For the text-containing cell, return its midpoint in [X, Y] coordinate format. 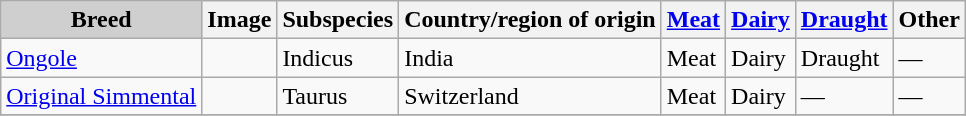
Breed [102, 20]
Taurus [338, 96]
Ongole [102, 58]
Switzerland [530, 96]
Other [929, 20]
Image [240, 20]
Country/region of origin [530, 20]
Indicus [338, 58]
Original Simmental [102, 96]
India [530, 58]
Subspecies [338, 20]
